For the text-containing cell, return its midpoint in [X, Y] coordinate format. 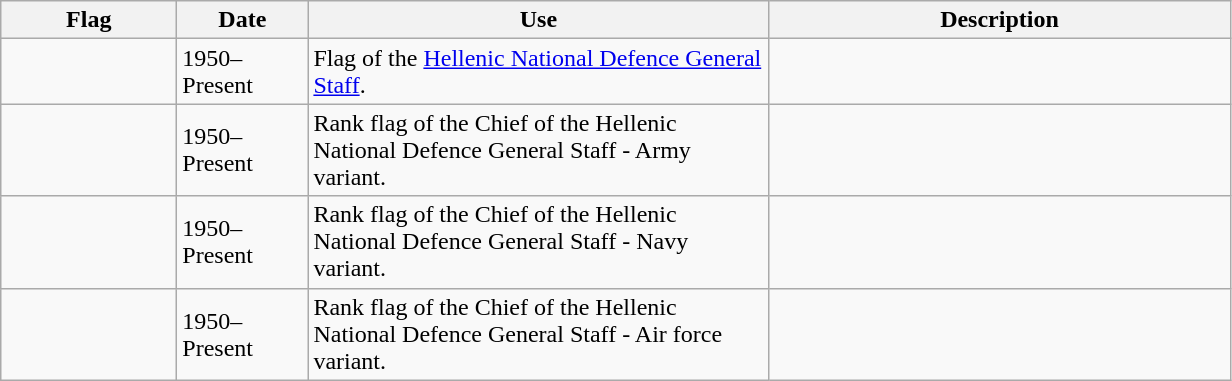
Date [242, 20]
Flag [89, 20]
Rank flag of the Chief of the Hellenic National Defence General Staff - Air force variant. [538, 334]
Use [538, 20]
Rank flag of the Chief of the Hellenic National Defence General Staff - Army variant. [538, 150]
Rank flag of the Chief of the Hellenic National Defence General Staff - Navy variant. [538, 242]
Flag of the Hellenic National Defence General Staff. [538, 72]
Description [1000, 20]
